Detect which cell encompasses the target text, then output its (x, y) center coordinate. 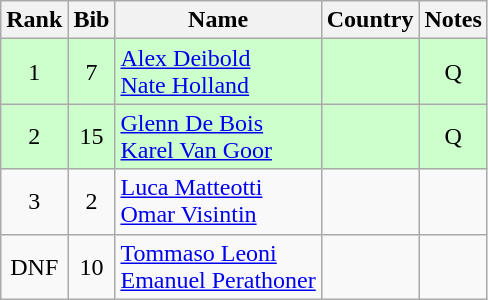
Name (218, 20)
Bib (92, 20)
7 (92, 72)
15 (92, 136)
DNF (34, 266)
Alex DeiboldNate Holland (218, 72)
Notes (453, 20)
Luca MatteottiOmar Visintin (218, 202)
1 (34, 72)
Country (370, 20)
Glenn De BoisKarel Van Goor (218, 136)
3 (34, 202)
Rank (34, 20)
10 (92, 266)
Tommaso LeoniEmanuel Perathoner (218, 266)
